Identify which cell holds the provided text, then report its (x, y) central coordinate. 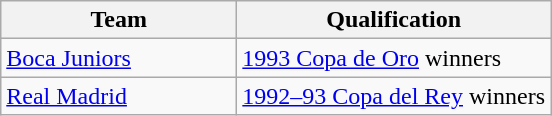
Qualification (394, 20)
Team (119, 20)
Real Madrid (119, 96)
1993 Copa de Oro winners (394, 58)
Boca Juniors (119, 58)
1992–93 Copa del Rey winners (394, 96)
